Extract the [x, y] coordinate from the center of the cell holding the provided text.  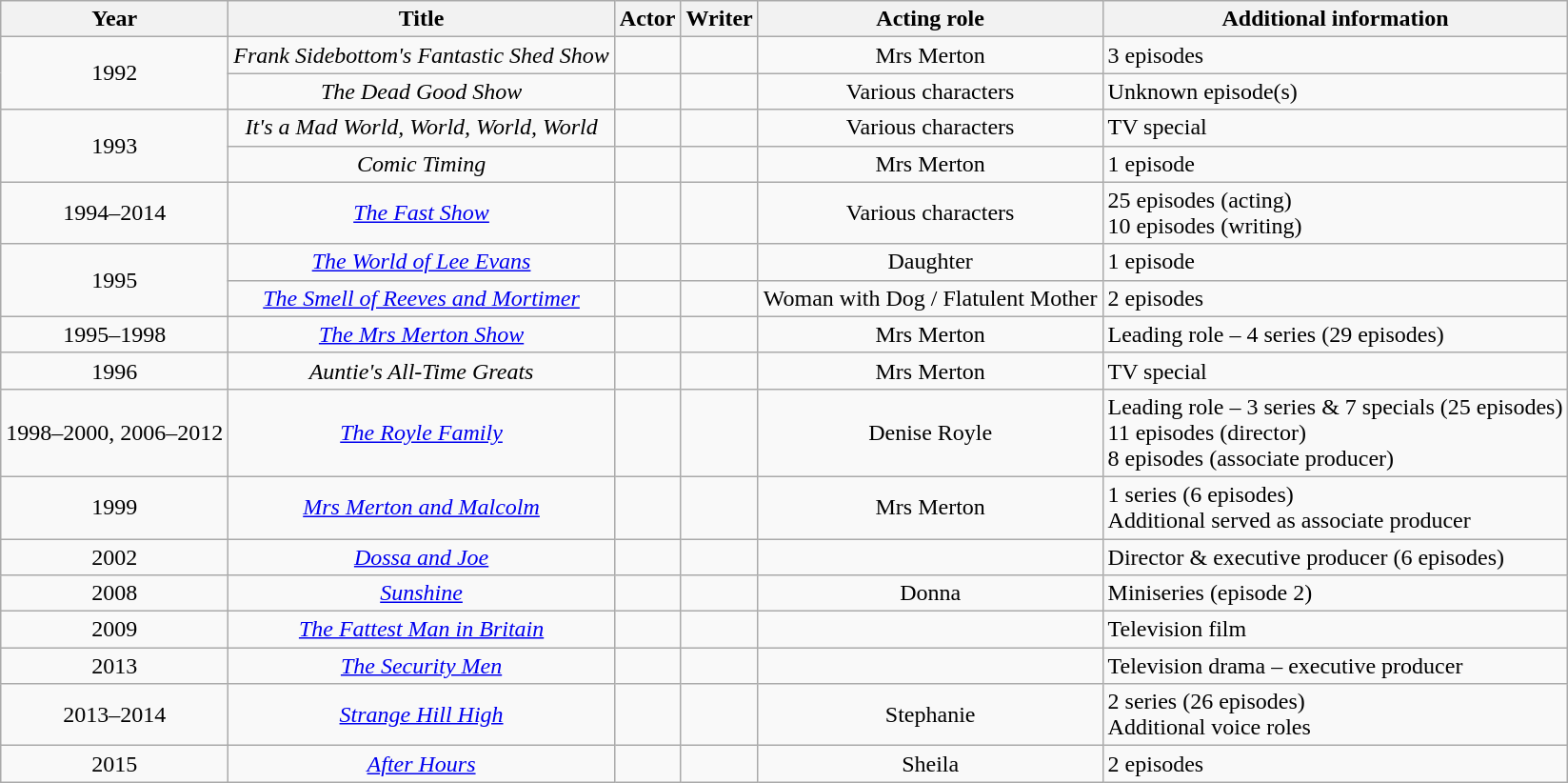
2009 [114, 630]
The Security Men [421, 666]
Frank Sidebottom's Fantastic Shed Show [421, 55]
Woman with Dog / Flatulent Mother [930, 298]
Additional information [1335, 19]
Acting role [930, 19]
The Royle Family [421, 432]
1996 [114, 371]
Auntie's All-Time Greats [421, 371]
The Fattest Man in Britain [421, 630]
3 episodes [1335, 55]
Title [421, 19]
Director & executive producer (6 episodes) [1335, 557]
The Mrs Merton Show [421, 334]
1995–1998 [114, 334]
1998–2000, 2006–2012 [114, 432]
Stephanie [930, 714]
Television drama – executive producer [1335, 666]
1 series (6 episodes) Additional served as associate producer [1335, 507]
Sunshine [421, 593]
Year [114, 19]
Leading role – 3 series & 7 specials (25 episodes) 11 episodes (director) 8 episodes (associate producer) [1335, 432]
Comic Timing [421, 164]
The World of Lee Evans [421, 262]
Sheila [930, 764]
25 episodes (acting) 10 episodes (writing) [1335, 213]
The Smell of Reeves and Mortimer [421, 298]
2013–2014 [114, 714]
2002 [114, 557]
Actor [647, 19]
1994–2014 [114, 213]
Donna [930, 593]
After Hours [421, 764]
Television film [1335, 630]
It's a Mad World, World, World, World [421, 128]
Mrs Merton and Malcolm [421, 507]
2013 [114, 666]
2008 [114, 593]
2015 [114, 764]
1995 [114, 280]
Daughter [930, 262]
2 series (26 episodes) Additional voice roles [1335, 714]
Denise Royle [930, 432]
Dossa and Joe [421, 557]
The Fast Show [421, 213]
1993 [114, 146]
Leading role – 4 series (29 episodes) [1335, 334]
Writer [720, 19]
Unknown episode(s) [1335, 91]
1999 [114, 507]
Strange Hill High [421, 714]
1992 [114, 73]
The Dead Good Show [421, 91]
Miniseries (episode 2) [1335, 593]
